Return the (x, y) coordinate for the center point of the cell that contains the specified text.  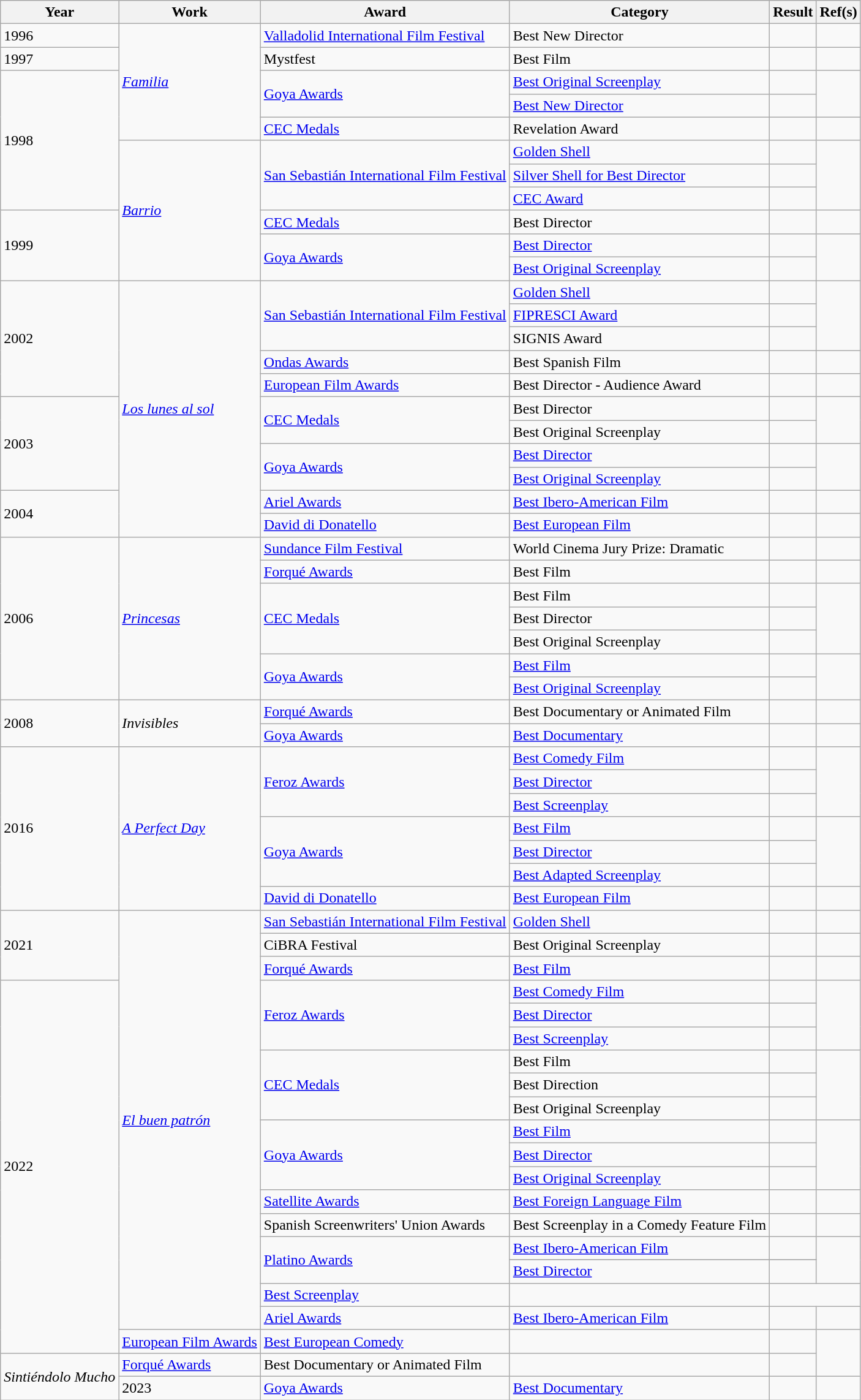
Category (639, 12)
2021 (60, 945)
1998 (60, 140)
1999 (60, 245)
Spanish Screenwriters' Union Awards (385, 1225)
Year (60, 12)
Valladolid International Film Festival (385, 36)
Best Foreign Language Film (639, 1201)
2004 (60, 513)
Best European Comedy (385, 1341)
2016 (60, 828)
CEC Award (639, 199)
FIPRESCI Award (639, 316)
2008 (60, 724)
Revelation Award (639, 129)
2022 (60, 1167)
1996 (60, 36)
Los lunes al sol (190, 409)
2023 (190, 1388)
SIGNIS Award (639, 339)
Satellite Awards (385, 1201)
Mystfest (385, 59)
Result (793, 12)
Best Screenplay in a Comedy Feature Film (639, 1225)
Best Director - Audience Award (639, 385)
Sintiéndolo Mucho (60, 1376)
2006 (60, 618)
El buen patrón (190, 1120)
Invisibles (190, 724)
Sundance Film Festival (385, 548)
CiBRA Festival (385, 945)
Work (190, 12)
Best Spanish Film (639, 362)
World Cinema Jury Prize: Dramatic (639, 548)
A Perfect Day (190, 828)
1997 (60, 59)
Best Adapted Screenplay (639, 875)
Ondas Awards (385, 362)
Ref(s) (838, 12)
Platino Awards (385, 1260)
Princesas (190, 618)
2003 (60, 444)
Familia (190, 82)
2002 (60, 339)
Barrio (190, 210)
Silver Shell for Best Director (639, 175)
Best Direction (639, 1085)
Award (385, 12)
